Identify which cell holds the provided text, then report its (X, Y) central coordinate. 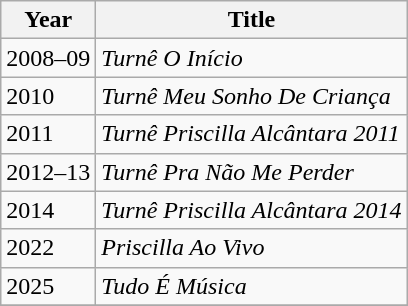
Turnê Priscilla Alcântara 2014 (252, 210)
2012–13 (48, 172)
Tudo É Música (252, 286)
Title (252, 20)
2014 (48, 210)
Turnê Priscilla Alcântara 2011 (252, 134)
Turnê Meu Sonho De Criança (252, 96)
Year (48, 20)
Turnê O Início (252, 58)
2010 (48, 96)
Turnê Pra Não Me Perder (252, 172)
2008–09 (48, 58)
Priscilla Ao Vivo (252, 248)
2022 (48, 248)
2025 (48, 286)
2011 (48, 134)
